Extract the [X, Y] coordinate from the center of the cell holding the provided text.  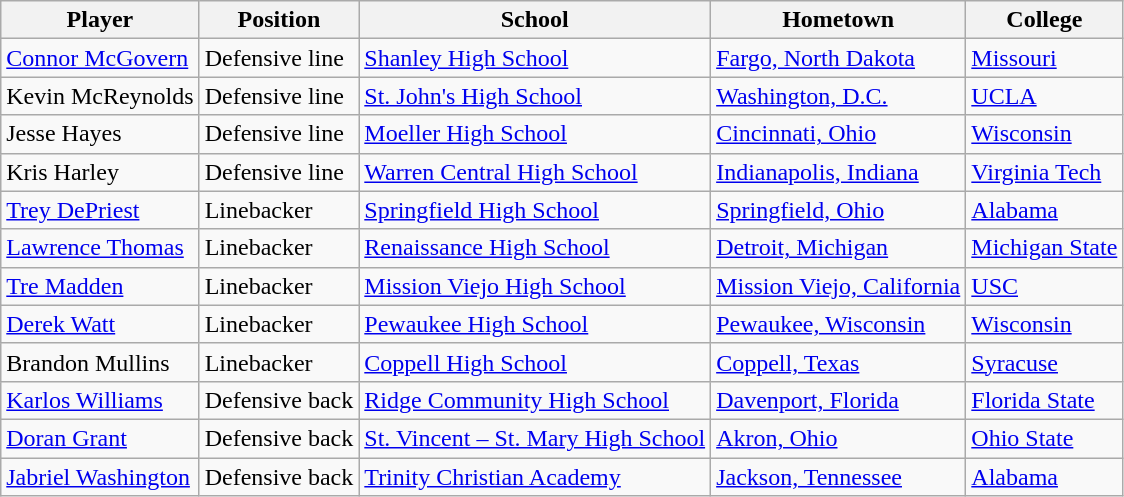
College [1044, 20]
Fargo, North Dakota [838, 58]
Mission Viejo High School [535, 286]
Pewaukee High School [535, 324]
Cincinnati, Ohio [838, 134]
Florida State [1044, 400]
Shanley High School [535, 58]
Warren Central High School [535, 172]
Virginia Tech [1044, 172]
Jesse Hayes [100, 134]
Tre Madden [100, 286]
Kevin McReynolds [100, 96]
Position [279, 20]
Coppell High School [535, 362]
Renaissance High School [535, 248]
Brandon Mullins [100, 362]
Ridge Community High School [535, 400]
Akron, Ohio [838, 438]
Connor McGovern [100, 58]
USC [1044, 286]
Kris Harley [100, 172]
Moeller High School [535, 134]
Derek Watt [100, 324]
Hometown [838, 20]
Michigan State [1044, 248]
UCLA [1044, 96]
Springfield, Ohio [838, 210]
Davenport, Florida [838, 400]
Ohio State [1044, 438]
Karlos Williams [100, 400]
St. John's High School [535, 96]
St. Vincent – St. Mary High School [535, 438]
Springfield High School [535, 210]
Detroit, Michigan [838, 248]
Jackson, Tennessee [838, 477]
Indianapolis, Indiana [838, 172]
Pewaukee, Wisconsin [838, 324]
Washington, D.C. [838, 96]
Syracuse [1044, 362]
Trey DePriest [100, 210]
Missouri [1044, 58]
Player [100, 20]
Coppell, Texas [838, 362]
Trinity Christian Academy [535, 477]
Doran Grant [100, 438]
Mission Viejo, California [838, 286]
School [535, 20]
Jabriel Washington [100, 477]
Lawrence Thomas [100, 248]
